Search for the cell housing the specified text and yield its (x, y) center coordinate. 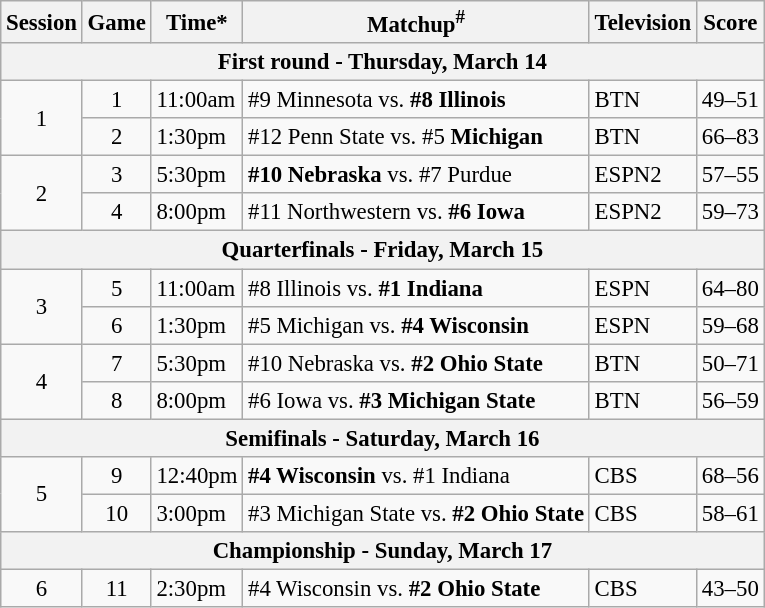
#9 Minnesota vs. #8 Illinois (416, 100)
9 (116, 476)
3:00pm (197, 513)
Game (116, 22)
Championship - Sunday, March 17 (382, 551)
Score (731, 22)
11 (116, 588)
#5 Michigan vs. #4 Wisconsin (416, 325)
First round - Thursday, March 14 (382, 62)
59–68 (731, 325)
#6 Iowa vs. #3 Michigan State (416, 400)
Semifinals - Saturday, March 16 (382, 438)
#4 Wisconsin vs. #1 Indiana (416, 476)
68–56 (731, 476)
#8 Illinois vs. #1 Indiana (416, 288)
59–73 (731, 213)
#3 Michigan State vs. #2 Ohio State (416, 513)
Session (42, 22)
49–51 (731, 100)
57–55 (731, 175)
66–83 (731, 137)
43–50 (731, 588)
Matchup# (416, 22)
#10 Nebraska vs. #2 Ohio State (416, 363)
10 (116, 513)
7 (116, 363)
#10 Nebraska vs. #7 Purdue (416, 175)
#11 Northwestern vs. #6 Iowa (416, 213)
#4 Wisconsin vs. #2 Ohio State (416, 588)
#12 Penn State vs. #5 Michigan (416, 137)
8 (116, 400)
64–80 (731, 288)
58–61 (731, 513)
2:30pm (197, 588)
50–71 (731, 363)
56–59 (731, 400)
Television (642, 22)
Quarterfinals - Friday, March 15 (382, 250)
12:40pm (197, 476)
Time* (197, 22)
